Pinpoint the cell where the given text exists, returning its [x, y] midpoint coordinate. 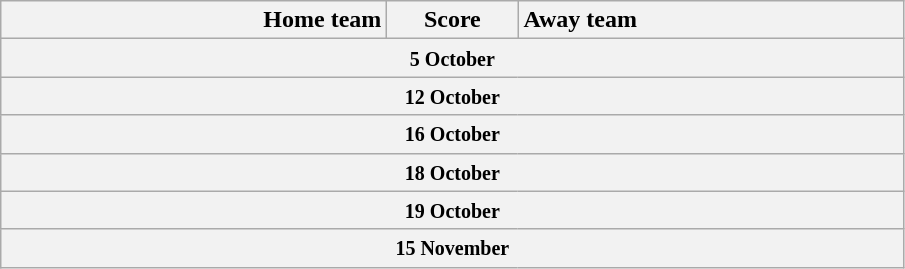
12 October [452, 96]
15 November [452, 248]
16 October [452, 134]
19 October [452, 210]
5 October [452, 58]
18 October [452, 172]
Away team [711, 20]
Home team [194, 20]
Score [452, 20]
